Identify which cell holds the provided text, then report its [x, y] central coordinate. 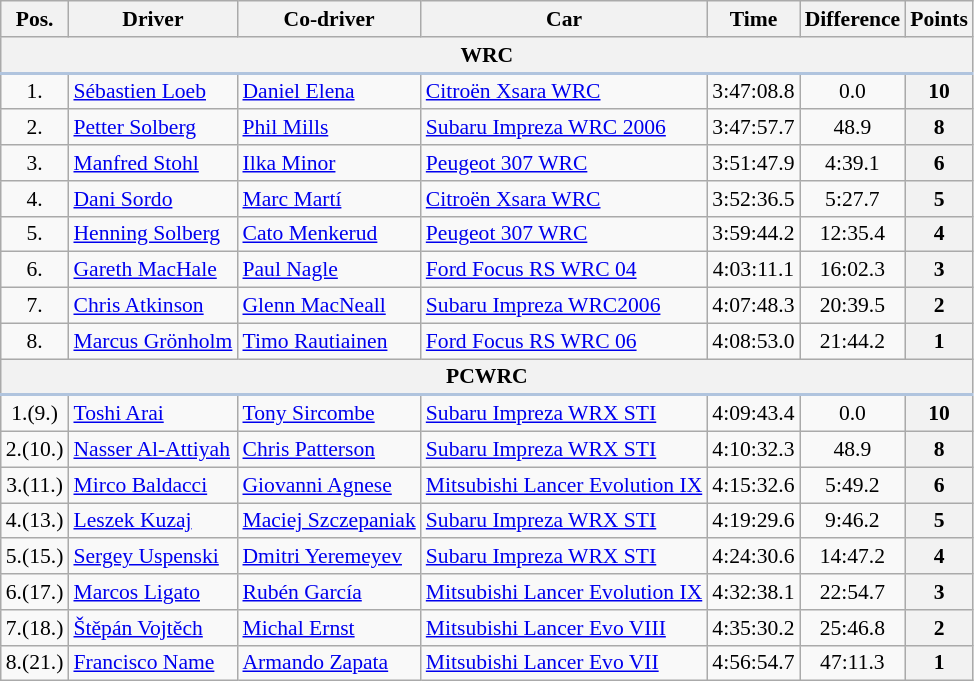
4:32:38.1 [753, 592]
6. [35, 270]
1.(9.) [35, 413]
4:24:30.6 [753, 557]
Points [939, 19]
20:39.5 [853, 306]
Rubén García [328, 592]
8.(21.) [35, 663]
Toshi Arai [152, 413]
3.(11.) [35, 485]
3:59:44.2 [753, 234]
Michal Ernst [328, 628]
7.(18.) [35, 628]
14:47.2 [853, 557]
Ilka Minor [328, 163]
Henning Solberg [152, 234]
Francisco Name [152, 663]
Subaru Impreza WRC 2006 [564, 128]
3:51:47.9 [753, 163]
Mirco Baldacci [152, 485]
25:46.8 [853, 628]
Sébastien Loeb [152, 91]
4:15:32.6 [753, 485]
3:47:08.8 [753, 91]
Ford Focus RS WRC 04 [564, 270]
Co-driver [328, 19]
Car [564, 19]
7. [35, 306]
Marcos Ligato [152, 592]
12:35.4 [853, 234]
9:46.2 [853, 521]
Marc Martí [328, 199]
Giovanni Agnese [328, 485]
Mitsubishi Lancer Evo VIII [564, 628]
Leszek Kuzaj [152, 521]
Sergey Uspenski [152, 557]
Cato Menkerud [328, 234]
5:27.7 [853, 199]
4:19:29.6 [753, 521]
Chris Atkinson [152, 306]
Maciej Szczepaniak [328, 521]
5.(15.) [35, 557]
1. [35, 91]
Pos. [35, 19]
22:54.7 [853, 592]
4:07:48.3 [753, 306]
Nasser Al-Attiyah [152, 450]
6.(17.) [35, 592]
Subaru Impreza WRC2006 [564, 306]
Tony Sircombe [328, 413]
Manfred Stohl [152, 163]
8. [35, 341]
5:49.2 [853, 485]
4:10:32.3 [753, 450]
3:52:36.5 [753, 199]
Ford Focus RS WRC 06 [564, 341]
5. [35, 234]
21:44.2 [853, 341]
Štěpán Vojtěch [152, 628]
2.(10.) [35, 450]
16:02.3 [853, 270]
4:08:53.0 [753, 341]
Timo Rautiainen [328, 341]
2. [35, 128]
WRC [487, 55]
Petter Solberg [152, 128]
3:47:57.7 [753, 128]
3. [35, 163]
4:03:11.1 [753, 270]
47:11.3 [853, 663]
Gareth MacHale [152, 270]
Phil Mills [328, 128]
4:39.1 [853, 163]
Glenn MacNeall [328, 306]
4. [35, 199]
4:56:54.7 [753, 663]
Mitsubishi Lancer Evo VII [564, 663]
Marcus Grönholm [152, 341]
Paul Nagle [328, 270]
Time [753, 19]
Dmitri Yeremeyev [328, 557]
Difference [853, 19]
4:35:30.2 [753, 628]
4.(13.) [35, 521]
Daniel Elena [328, 91]
PCWRC [487, 377]
Armando Zapata [328, 663]
Dani Sordo [152, 199]
Driver [152, 19]
4:09:43.4 [753, 413]
Chris Patterson [328, 450]
